Extract the (x, y) coordinate from the center of the cell holding the provided text.  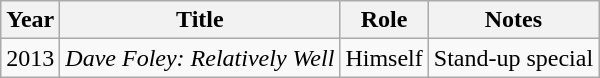
Role (384, 20)
Year (30, 20)
Notes (513, 20)
Dave Foley: Relatively Well (200, 58)
Title (200, 20)
Himself (384, 58)
2013 (30, 58)
Stand-up special (513, 58)
